Search for the cell housing the specified text and yield its [x, y] center coordinate. 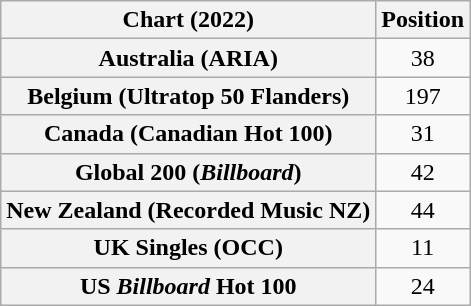
31 [423, 134]
197 [423, 96]
Chart (2022) [188, 20]
Belgium (Ultratop 50 Flanders) [188, 96]
11 [423, 248]
Global 200 (Billboard) [188, 172]
42 [423, 172]
UK Singles (OCC) [188, 248]
Canada (Canadian Hot 100) [188, 134]
24 [423, 286]
New Zealand (Recorded Music NZ) [188, 210]
38 [423, 58]
Australia (ARIA) [188, 58]
44 [423, 210]
US Billboard Hot 100 [188, 286]
Position [423, 20]
